Output the [x, y] coordinate of the center of the cell containing the given text.  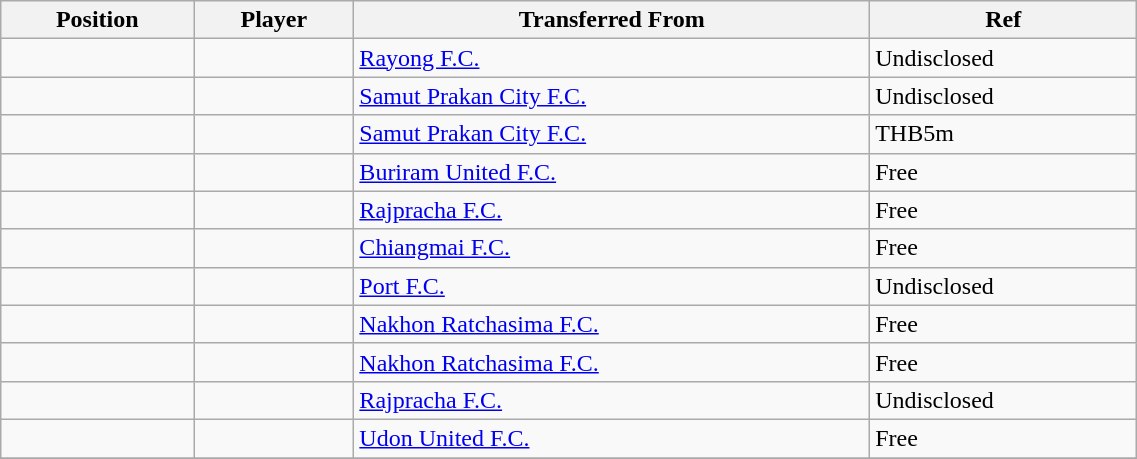
Transferred From [612, 20]
THB5m [1004, 134]
Chiangmai F.C. [612, 248]
Position [98, 20]
Udon United F.C. [612, 438]
Ref [1004, 20]
Player [274, 20]
Rayong F.C. [612, 58]
Port F.C. [612, 286]
Buriram United F.C. [612, 172]
